Scan for the cell matching the given text and deliver its [x, y] coordinate at center. 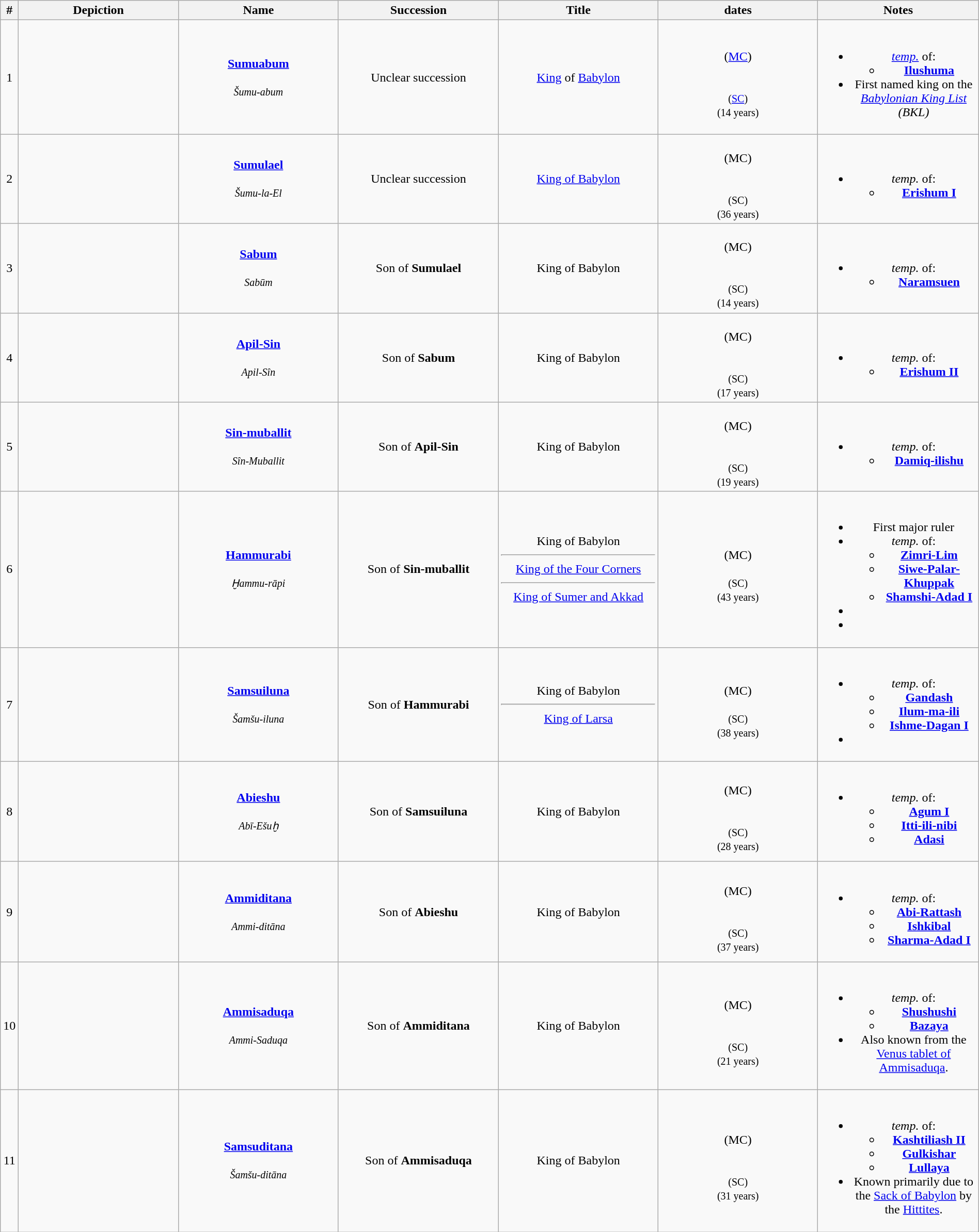
5 [9, 447]
(MC)(SC)(36 years) [738, 179]
3 [9, 268]
SumulaelŠumu-la-El [258, 179]
Title [578, 10]
1 [9, 77]
# [9, 10]
Sin-muballitSîn-Muballit [258, 447]
Son of Sabum [418, 357]
6 [9, 569]
AmmiditanaAmmi-ditāna [258, 911]
dates [738, 10]
HammurabiḪammu-rāpi [258, 569]
Name [258, 10]
Succession [418, 10]
(MC)(SC)(21 years) [738, 1026]
King of BabylonKing of the Four CornersKing of Sumer and Akkad [578, 569]
temp. of:Agum IItti-ili-nibiAdasi [898, 811]
(MC)(SC)(31 years) [738, 1160]
9 [9, 911]
Son of Ammiditana [418, 1026]
(MC)(SC)(37 years) [738, 911]
temp. of:Erishum II [898, 357]
temp. of:Abi-RattashIshkibalSharma-Adad I [898, 911]
SamsuditanaŠamšu-ditāna [258, 1160]
Son of Samsuiluna [418, 811]
Depiction [99, 10]
(MC)(SC)(19 years) [738, 447]
temp. of:Naramsuen [898, 268]
(MC)(SC)(17 years) [738, 357]
7 [9, 704]
First major rulertemp. of:Zimri-LimSiwe-Palar-KhuppakShamshi-Adad I [898, 569]
2 [9, 179]
temp. of:GandashIlum-ma-iliIshme-Dagan I [898, 704]
Son of Apil-Sin [418, 447]
11 [9, 1160]
(MC)(SC)(38 years) [738, 704]
4 [9, 357]
SumuabumŠumu-abum [258, 77]
Notes [898, 10]
King of BabylonKing of Larsa [578, 704]
temp. of:Kashtiliash IIGulkisharLullayaKnown primarily due to the Sack of Babylon by the Hittites. [898, 1160]
SamsuilunaŠamšu-iluna [258, 704]
(MC)(SC)(28 years) [738, 811]
AmmisaduqaAmmi-Saduqa [258, 1026]
8 [9, 811]
SabumSabūm [258, 268]
10 [9, 1026]
Son of Ammisaduqa [418, 1160]
Son of Sumulael [418, 268]
Son of Sin-muballit [418, 569]
temp. of:IlushumaFirst named king on the Babylonian King List (BKL) [898, 77]
Son of Hammurabi [418, 704]
(MC)(SC)(43 years) [738, 569]
temp. of:Damiq-ilishu [898, 447]
AbieshuAbī-Ešuḫ [258, 811]
temp. of:ShushushiBazayaAlso known from the Venus tablet of Ammisaduqa. [898, 1026]
Son of Abieshu [418, 911]
temp. of:Erishum I [898, 179]
Apil-SinApil-Sîn [258, 357]
